Determine the [x, y] coordinate at the center of the cell enclosing the given text.  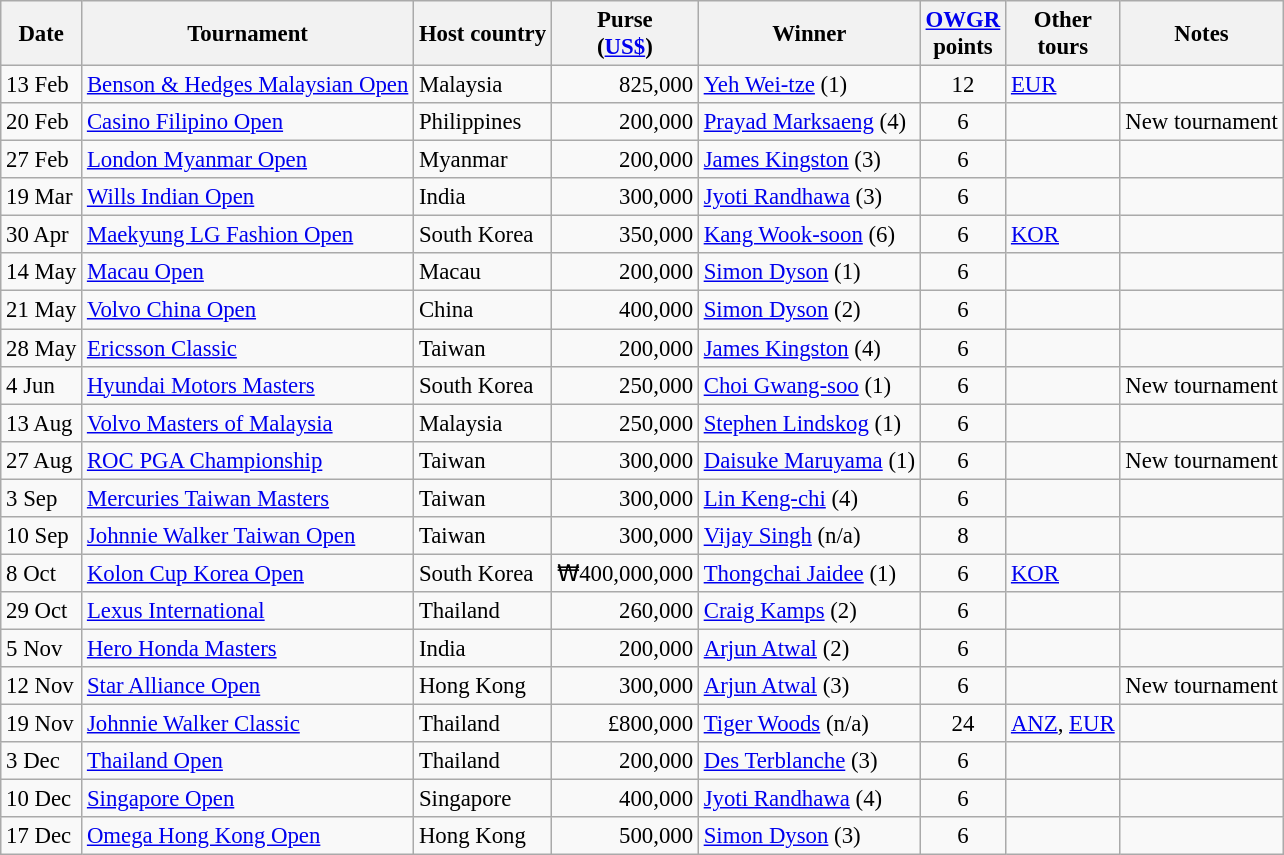
350,000 [624, 235]
12 Nov [42, 686]
Wills Indian Open [248, 197]
Craig Kamps (2) [809, 611]
Lin Keng-chi (4) [809, 498]
Singapore [483, 799]
EUR [1063, 85]
Volvo Masters of Malaysia [248, 423]
Casino Filipino Open [248, 122]
19 Mar [42, 197]
5 Nov [42, 648]
Date [42, 34]
Thongchai Jaidee (1) [809, 573]
29 Oct [42, 611]
Lexus International [248, 611]
Tiger Woods (n/a) [809, 724]
10 Sep [42, 536]
Johnnie Walker Taiwan Open [248, 536]
27 Aug [42, 460]
Stephen Lindskog (1) [809, 423]
Arjun Atwal (3) [809, 686]
825,000 [624, 85]
Singapore Open [248, 799]
Host country [483, 34]
Macau [483, 273]
Jyoti Randhawa (4) [809, 799]
13 Feb [42, 85]
12 [962, 85]
28 May [42, 348]
3 Sep [42, 498]
Benson & Hedges Malaysian Open [248, 85]
19 Nov [42, 724]
China [483, 310]
Jyoti Randhawa (3) [809, 197]
24 [962, 724]
£800,000 [624, 724]
Philippines [483, 122]
14 May [42, 273]
Simon Dyson (2) [809, 310]
Hyundai Motors Masters [248, 385]
Volvo China Open [248, 310]
London Myanmar Open [248, 160]
20 Feb [42, 122]
8 [962, 536]
James Kingston (4) [809, 348]
Hero Honda Masters [248, 648]
ANZ, EUR [1063, 724]
Prayad Marksaeng (4) [809, 122]
260,000 [624, 611]
Kang Wook-soon (6) [809, 235]
Vijay Singh (n/a) [809, 536]
Thailand Open [248, 761]
Omega Hong Kong Open [248, 836]
OWGRpoints [962, 34]
13 Aug [42, 423]
Arjun Atwal (2) [809, 648]
4 Jun [42, 385]
Kolon Cup Korea Open [248, 573]
3 Dec [42, 761]
Maekyung LG Fashion Open [248, 235]
Ericsson Classic [248, 348]
Simon Dyson (1) [809, 273]
27 Feb [42, 160]
Macau Open [248, 273]
Daisuke Maruyama (1) [809, 460]
James Kingston (3) [809, 160]
500,000 [624, 836]
Notes [1202, 34]
Des Terblanche (3) [809, 761]
₩400,000,000 [624, 573]
Star Alliance Open [248, 686]
8 Oct [42, 573]
ROC PGA Championship [248, 460]
Johnnie Walker Classic [248, 724]
Simon Dyson (3) [809, 836]
Purse(US$) [624, 34]
Othertours [1063, 34]
Choi Gwang-soo (1) [809, 385]
Winner [809, 34]
Yeh Wei-tze (1) [809, 85]
Tournament [248, 34]
Myanmar [483, 160]
10 Dec [42, 799]
Mercuries Taiwan Masters [248, 498]
21 May [42, 310]
17 Dec [42, 836]
30 Apr [42, 235]
